Determine the [x, y] coordinate at the center of the cell enclosing the given text.  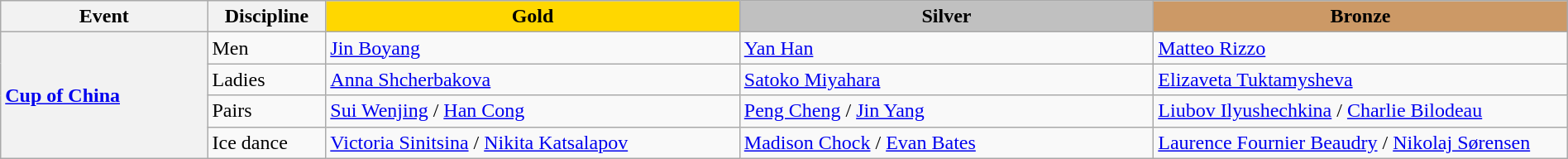
Ladies [266, 79]
Men [266, 48]
Jin Boyang [533, 48]
Liubov Ilyushechkina / Charlie Bilodeau [1360, 111]
Cup of China [104, 95]
Yan Han [946, 48]
Elizaveta Tuktamysheva [1360, 79]
Matteo Rizzo [1360, 48]
Gold [533, 17]
Madison Chock / Evan Bates [946, 142]
Pairs [266, 111]
Satoko Miyahara [946, 79]
Discipline [266, 17]
Ice dance [266, 142]
Bronze [1360, 17]
Anna Shcherbakova [533, 79]
Victoria Sinitsina / Nikita Katsalapov [533, 142]
Sui Wenjing / Han Cong [533, 111]
Event [104, 17]
Silver [946, 17]
Peng Cheng / Jin Yang [946, 111]
Laurence Fournier Beaudry / Nikolaj Sørensen [1360, 142]
